For the text-containing cell, return its midpoint in (x, y) coordinate format. 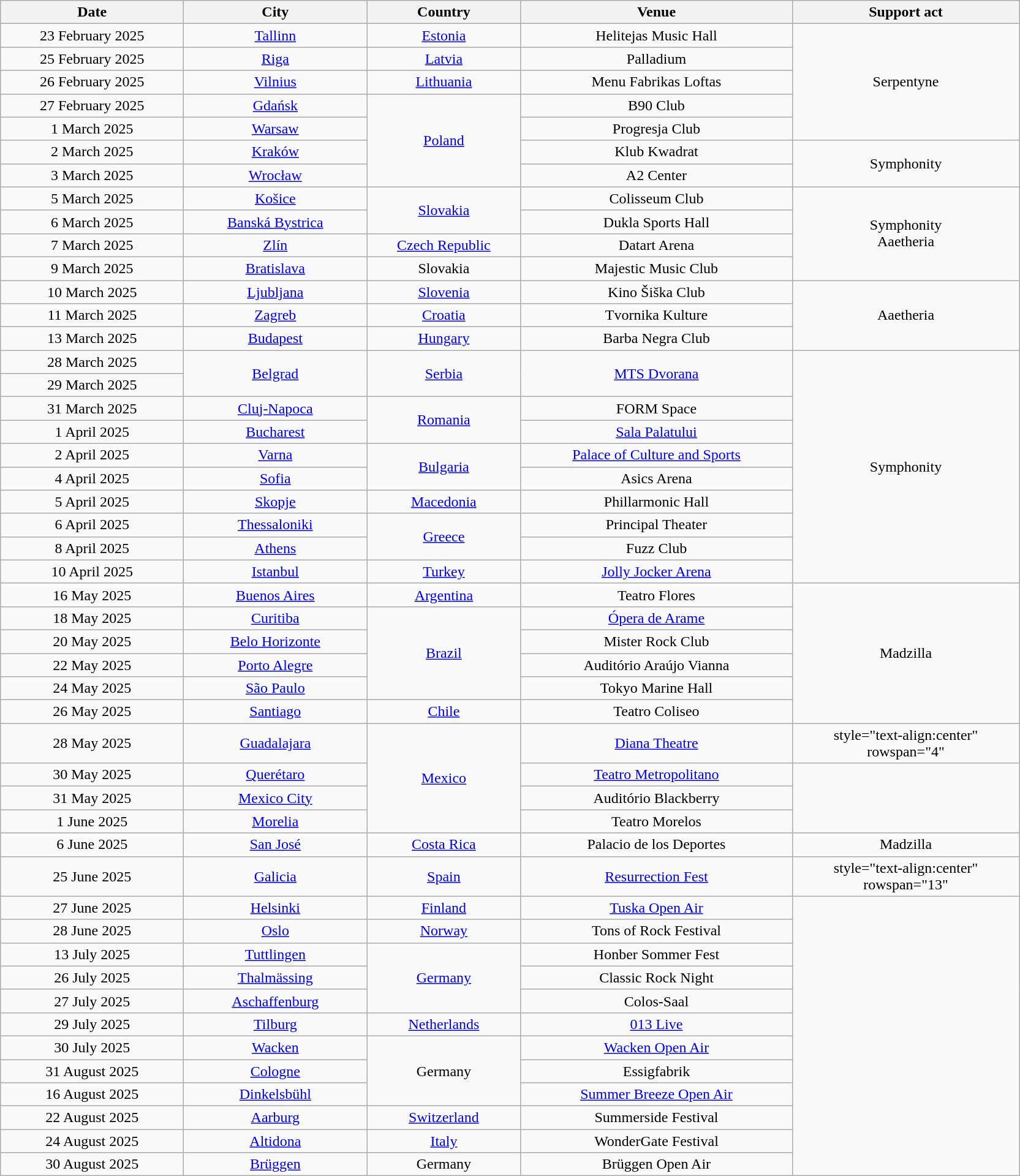
28 June 2025 (92, 931)
São Paulo (276, 688)
Norway (444, 931)
18 May 2025 (92, 618)
Cologne (276, 1071)
26 May 2025 (92, 712)
Asics Arena (657, 478)
Colos-Saal (657, 1001)
Košice (276, 198)
30 July 2025 (92, 1047)
B90 Club (657, 105)
Turkey (444, 571)
Italy (444, 1141)
Essigfabrik (657, 1071)
1 March 2025 (92, 129)
Venue (657, 12)
Thalmässing (276, 978)
Curitiba (276, 618)
FORM Space (657, 409)
Principal Theater (657, 525)
Athens (276, 548)
Palacio de los Deportes (657, 845)
1 June 2025 (92, 821)
Buenos Aires (276, 595)
Wacken (276, 1047)
Croatia (444, 315)
Teatro Flores (657, 595)
29 March 2025 (92, 385)
Tuttlingen (276, 954)
Sofia (276, 478)
Latvia (444, 59)
9 March 2025 (92, 268)
Oslo (276, 931)
16 May 2025 (92, 595)
Netherlands (444, 1024)
Istanbul (276, 571)
Tilburg (276, 1024)
Dukla Sports Hall (657, 222)
Honber Sommer Fest (657, 954)
Morelia (276, 821)
Colisseum Club (657, 198)
Progresja Club (657, 129)
25 June 2025 (92, 876)
Helitejas Music Hall (657, 36)
Czech Republic (444, 245)
Bratislava (276, 268)
Teatro Metropolitano (657, 775)
Teatro Morelos (657, 821)
Palladium (657, 59)
Jolly Jocker Arena (657, 571)
31 May 2025 (92, 798)
Tons of Rock Festival (657, 931)
10 March 2025 (92, 292)
Vilnius (276, 82)
Riga (276, 59)
Sala Palatului (657, 432)
27 July 2025 (92, 1001)
Mexico (444, 778)
31 August 2025 (92, 1071)
Belo Horizonte (276, 641)
1 April 2025 (92, 432)
4 April 2025 (92, 478)
Zlín (276, 245)
Menu Fabrikas Loftas (657, 82)
Brüggen (276, 1164)
013 Live (657, 1024)
Wacken Open Air (657, 1047)
Hungary (444, 339)
San José (276, 845)
Summer Breeze Open Air (657, 1095)
Dinkelsbühl (276, 1095)
Date (92, 12)
Costa Rica (444, 845)
Fuzz Club (657, 548)
Mister Rock Club (657, 641)
22 August 2025 (92, 1118)
Poland (444, 140)
Serbia (444, 374)
Warsaw (276, 129)
Romania (444, 420)
Bucharest (276, 432)
Lithuania (444, 82)
Summerside Festival (657, 1118)
7 March 2025 (92, 245)
Santiago (276, 712)
Support act (905, 12)
2 March 2025 (92, 152)
SymphonityAaetheria (905, 233)
28 May 2025 (92, 744)
Teatro Coliseo (657, 712)
6 March 2025 (92, 222)
Galicia (276, 876)
Greece (444, 537)
10 April 2025 (92, 571)
Altidona (276, 1141)
Majestic Music Club (657, 268)
22 May 2025 (92, 665)
Budapest (276, 339)
5 April 2025 (92, 502)
style="text-align:center" rowspan="13" (905, 876)
Varna (276, 455)
Aschaffenburg (276, 1001)
20 May 2025 (92, 641)
Guadalajara (276, 744)
26 February 2025 (92, 82)
8 April 2025 (92, 548)
Datart Arena (657, 245)
Tuska Open Air (657, 908)
Helsinki (276, 908)
Auditório Blackberry (657, 798)
A2 Center (657, 175)
Auditório Araújo Vianna (657, 665)
31 March 2025 (92, 409)
Brazil (444, 653)
Bulgaria (444, 467)
Chile (444, 712)
5 March 2025 (92, 198)
24 August 2025 (92, 1141)
Skopje (276, 502)
Tvornika Kulture (657, 315)
24 May 2025 (92, 688)
Kino Šiška Club (657, 292)
6 April 2025 (92, 525)
Mexico City (276, 798)
25 February 2025 (92, 59)
27 June 2025 (92, 908)
Slovenia (444, 292)
Belgrad (276, 374)
Brüggen Open Air (657, 1164)
Aaetheria (905, 315)
Resurrection Fest (657, 876)
13 July 2025 (92, 954)
30 May 2025 (92, 775)
Ljubljana (276, 292)
Aarburg (276, 1118)
MTS Dvorana (657, 374)
Palace of Culture and Sports (657, 455)
Phillarmonic Hall (657, 502)
13 March 2025 (92, 339)
Estonia (444, 36)
Thessaloniki (276, 525)
28 March 2025 (92, 362)
Serpentyne (905, 82)
City (276, 12)
Tokyo Marine Hall (657, 688)
Macedonia (444, 502)
Querétaro (276, 775)
Wrocław (276, 175)
27 February 2025 (92, 105)
6 June 2025 (92, 845)
30 August 2025 (92, 1164)
WonderGate Festival (657, 1141)
Gdańsk (276, 105)
Tallinn (276, 36)
Cluj-Napoca (276, 409)
Banská Bystrica (276, 222)
Finland (444, 908)
Barba Negra Club (657, 339)
Diana Theatre (657, 744)
Spain (444, 876)
29 July 2025 (92, 1024)
Classic Rock Night (657, 978)
style="text-align:center" rowspan="4" (905, 744)
26 July 2025 (92, 978)
Country (444, 12)
23 February 2025 (92, 36)
16 August 2025 (92, 1095)
Ópera de Arame (657, 618)
Switzerland (444, 1118)
2 April 2025 (92, 455)
Argentina (444, 595)
Porto Alegre (276, 665)
Zagreb (276, 315)
Kraków (276, 152)
11 March 2025 (92, 315)
Klub Kwadrat (657, 152)
3 March 2025 (92, 175)
